Identify which cell holds the provided text, then report its (X, Y) central coordinate. 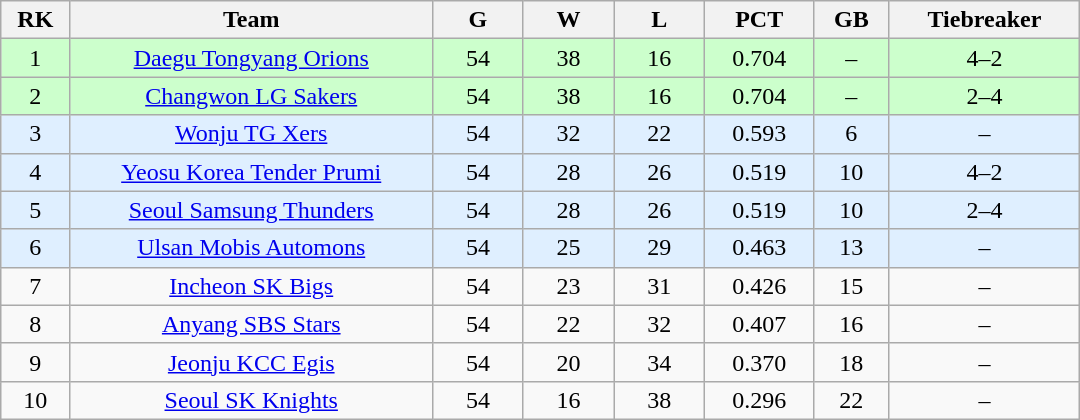
29 (660, 248)
Team (252, 20)
20 (568, 362)
18 (852, 362)
Seoul SK Knights (252, 400)
Jeonju KCC Egis (252, 362)
8 (36, 324)
Wonju TG Xers (252, 134)
0.463 (760, 248)
1 (36, 58)
9 (36, 362)
2 (36, 96)
0.296 (760, 400)
GB (852, 20)
31 (660, 286)
PCT (760, 20)
Daegu Tongyang Orions (252, 58)
RK (36, 20)
Anyang SBS Stars (252, 324)
4 (36, 172)
23 (568, 286)
25 (568, 248)
0.370 (760, 362)
Seoul Samsung Thunders (252, 210)
3 (36, 134)
13 (852, 248)
5 (36, 210)
7 (36, 286)
34 (660, 362)
Changwon LG Sakers (252, 96)
Tiebreaker (984, 20)
Incheon SK Bigs (252, 286)
W (568, 20)
0.426 (760, 286)
L (660, 20)
0.593 (760, 134)
0.407 (760, 324)
G (478, 20)
15 (852, 286)
Yeosu Korea Tender Prumi (252, 172)
Ulsan Mobis Automons (252, 248)
